Capture the cell that displays the provided text and extract its (X, Y) central coordinate. 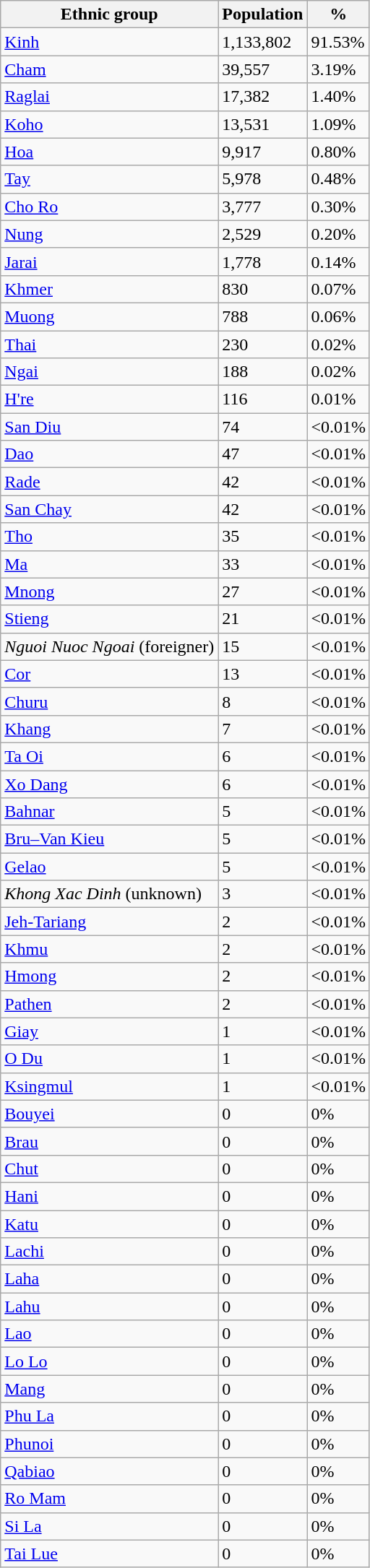
Xo Dang (110, 784)
0.01% (338, 399)
33 (263, 564)
Hani (110, 1196)
Tho (110, 537)
39,557 (263, 69)
0.20% (338, 234)
Mang (110, 1389)
7 (263, 729)
13 (263, 674)
Nguoi Nuoc Ngoai (foreigner) (110, 646)
Ro Mam (110, 1499)
Lao (110, 1334)
3 (263, 894)
Ethnic group (110, 14)
Ngai (110, 372)
Ksingmul (110, 1086)
Khong Xac Dinh (unknown) (110, 894)
Jeh-Tariang (110, 922)
Chut (110, 1169)
Lachi (110, 1252)
Stieng (110, 619)
47 (263, 454)
Bahnar (110, 812)
788 (263, 316)
830 (263, 289)
27 (263, 592)
Phunoi (110, 1444)
0.80% (338, 152)
Si La (110, 1526)
74 (263, 427)
9,917 (263, 152)
1.09% (338, 124)
Phu La (110, 1416)
Hoa (110, 152)
35 (263, 537)
Qabiao (110, 1471)
O Du (110, 1059)
Tai Lue (110, 1554)
Koho (110, 124)
Hmong (110, 976)
Dao (110, 454)
Khmu (110, 949)
Raglai (110, 97)
1,133,802 (263, 42)
Lo Lo (110, 1361)
Gelao (110, 867)
Khang (110, 729)
Cham (110, 69)
15 (263, 646)
Rade (110, 482)
Nung (110, 234)
Brau (110, 1141)
2,529 (263, 234)
San Chay (110, 509)
Laha (110, 1279)
21 (263, 619)
% (338, 14)
H're (110, 399)
0.07% (338, 289)
Giay (110, 1031)
Kinh (110, 42)
Churu (110, 701)
0.30% (338, 207)
Bru–Van Kieu (110, 839)
Katu (110, 1224)
Ma (110, 564)
Cor (110, 674)
Ta Oi (110, 756)
3.19% (338, 69)
Population (263, 14)
Bouyei (110, 1114)
91.53% (338, 42)
Mnong (110, 592)
230 (263, 345)
Pathen (110, 1004)
Thai (110, 345)
13,531 (263, 124)
188 (263, 372)
0.06% (338, 316)
Tay (110, 179)
1,778 (263, 261)
Jarai (110, 261)
5,978 (263, 179)
116 (263, 399)
Lahu (110, 1307)
0.48% (338, 179)
8 (263, 701)
San Diu (110, 427)
Khmer (110, 289)
0.14% (338, 261)
1.40% (338, 97)
Cho Ro (110, 207)
3,777 (263, 207)
17,382 (263, 97)
Muong (110, 316)
